Provide the [x, y] coordinate of the cell's center where the given text is located.  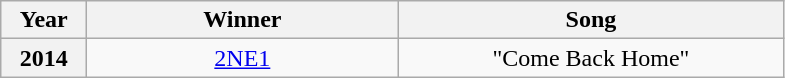
2NE1 [242, 58]
"Come Back Home" [591, 58]
Year [44, 20]
Song [591, 20]
2014 [44, 58]
Winner [242, 20]
